Detect which cell encompasses the target text, then output its [x, y] center coordinate. 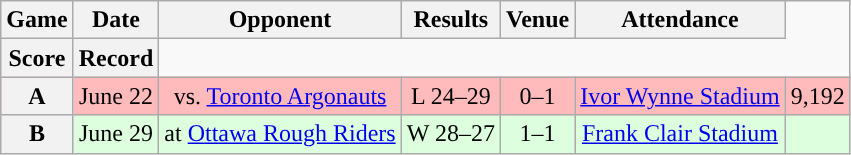
Opponent [280, 20]
Score [37, 58]
0–1 [537, 96]
W 28–27 [450, 134]
at Ottawa Rough Riders [280, 134]
Results [450, 20]
Venue [537, 20]
A [37, 96]
9,192 [818, 96]
Frank Clair Stadium [680, 134]
Attendance [680, 20]
Record [116, 58]
Date [116, 20]
L 24–29 [450, 96]
Game [37, 20]
June 29 [116, 134]
Ivor Wynne Stadium [680, 96]
1–1 [537, 134]
June 22 [116, 96]
vs. Toronto Argonauts [280, 96]
B [37, 134]
